For the text-containing cell, return its midpoint in [X, Y] coordinate format. 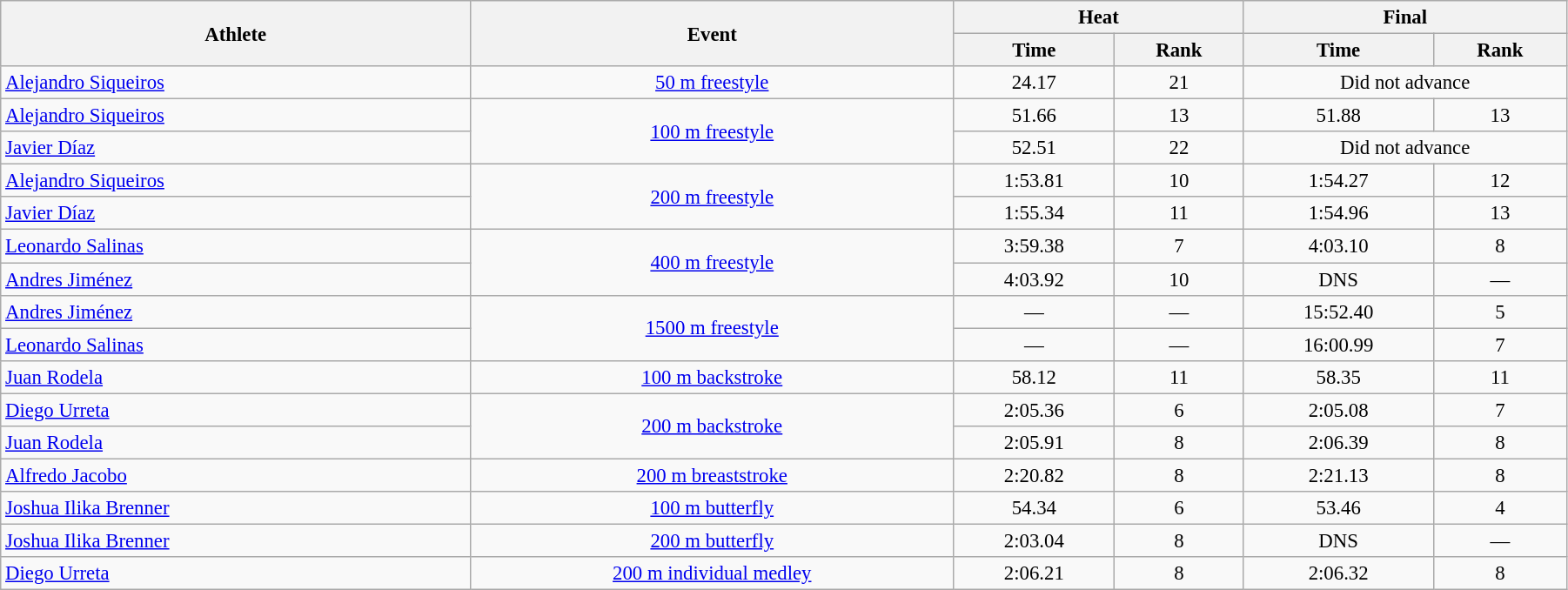
Athlete [236, 33]
3:59.38 [1034, 246]
58.35 [1338, 377]
53.46 [1338, 508]
200 m individual medley [712, 573]
21 [1179, 83]
200 m breaststroke [712, 475]
1:54.27 [1338, 181]
51.66 [1034, 116]
54.34 [1034, 508]
5 [1500, 312]
100 m backstroke [712, 377]
58.12 [1034, 377]
22 [1179, 148]
2:06.39 [1338, 443]
200 m backstroke [712, 426]
1:53.81 [1034, 181]
51.88 [1338, 116]
100 m butterfly [712, 508]
2:05.91 [1034, 443]
2:03.04 [1034, 540]
2:20.82 [1034, 475]
Final [1404, 17]
1500 m freestyle [712, 327]
2:05.08 [1338, 410]
4:03.10 [1338, 246]
12 [1500, 181]
50 m freestyle [712, 83]
2:06.32 [1338, 573]
200 m butterfly [712, 540]
16:00.99 [1338, 345]
4:03.92 [1034, 279]
15:52.40 [1338, 312]
24.17 [1034, 83]
2:05.36 [1034, 410]
200 m freestyle [712, 197]
Alfredo Jacobo [236, 475]
2:06.21 [1034, 573]
1:55.34 [1034, 213]
Event [712, 33]
2:21.13 [1338, 475]
100 m freestyle [712, 132]
4 [1500, 508]
1:54.96 [1338, 213]
52.51 [1034, 148]
Heat [1098, 17]
400 m freestyle [712, 263]
